Determine the [X, Y] coordinate at the center of the cell enclosing the given text.  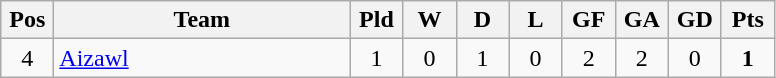
W [430, 20]
Team [202, 20]
GF [588, 20]
Pld [376, 20]
GD [694, 20]
Pos [28, 20]
D [482, 20]
Pts [748, 20]
L [536, 20]
GA [642, 20]
Aizawl [202, 58]
4 [28, 58]
